Find where the given text appears and provide that cell's center as (X, Y) coordinate. 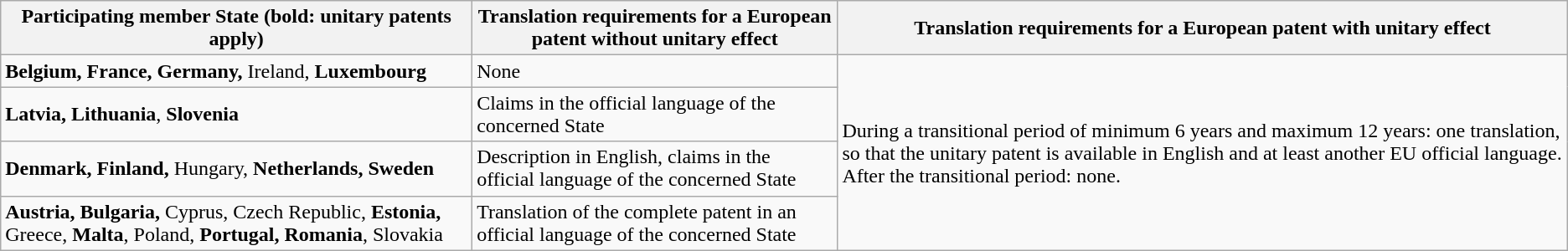
Latvia, Lithuania, Slovenia (236, 114)
Denmark, Finland, Hungary, Netherlands, Sweden (236, 169)
Translation of the complete patent in an official language of the concerned State (655, 223)
None (655, 71)
Participating member State (bold: unitary patents apply) (236, 28)
Austria, Bulgaria, Cyprus, Czech Republic, Estonia, Greece, Malta, Poland, Portugal, Romania, Slovakia (236, 223)
Description in English, claims in the official language of the concerned State (655, 169)
Translation requirements for a European patent with unitary effect (1203, 28)
Claims in the official language of the concerned State (655, 114)
Translation requirements for a European patent without unitary effect (655, 28)
Belgium, France, Germany, Ireland, Luxembourg (236, 71)
